Extract the [x, y] coordinate from the center of the cell holding the provided text.  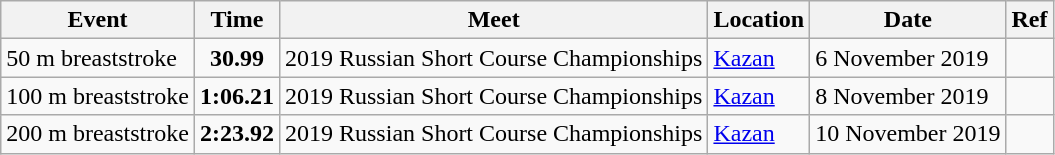
50 m breaststroke [98, 58]
Time [236, 20]
1:06.21 [236, 96]
Event [98, 20]
Date [908, 20]
Ref [1030, 20]
30.99 [236, 58]
8 November 2019 [908, 96]
Location [759, 20]
Meet [493, 20]
100 m breaststroke [98, 96]
10 November 2019 [908, 134]
2:23.92 [236, 134]
200 m breaststroke [98, 134]
6 November 2019 [908, 58]
